Return the [x, y] coordinate for the center point of the cell that contains the specified text.  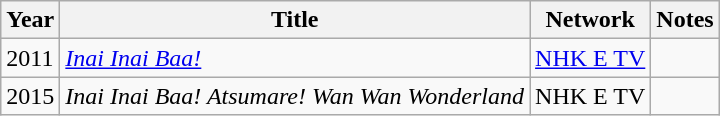
2011 [30, 58]
2015 [30, 96]
Title [295, 20]
Year [30, 20]
Inai Inai Baa! Atsumare! Wan Wan Wonderland [295, 96]
Notes [685, 20]
Inai Inai Baa! [295, 58]
Network [590, 20]
